Pinpoint the cell where the given text exists, returning its [X, Y] midpoint coordinate. 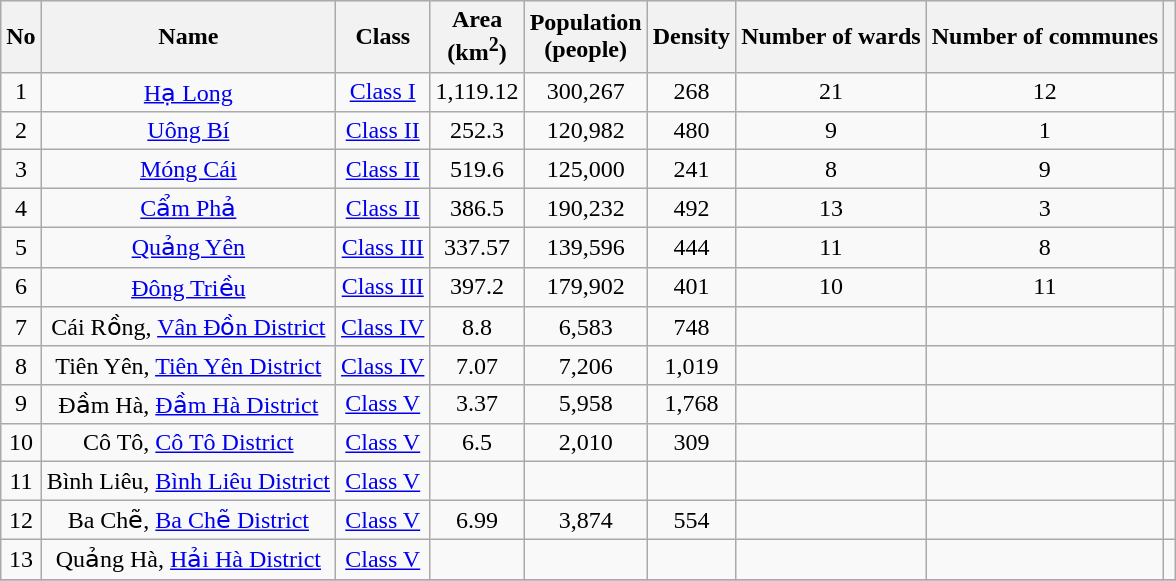
554 [691, 520]
Đông Triều [188, 287]
1,019 [691, 365]
492 [691, 208]
7 [21, 327]
444 [691, 248]
Class I [383, 92]
3,874 [586, 520]
179,902 [586, 287]
139,596 [586, 248]
1,119.12 [477, 92]
6.99 [477, 520]
Bình Liêu, Bình Liêu District [188, 481]
2,010 [586, 443]
Density [691, 37]
Population(people) [586, 37]
Quảng Yên [188, 248]
252.3 [477, 131]
Number of communes [1044, 37]
Hạ Long [188, 92]
241 [691, 169]
Đầm Hà, Đầm Hà District [188, 404]
8.8 [477, 327]
21 [832, 92]
337.57 [477, 248]
748 [691, 327]
480 [691, 131]
401 [691, 287]
7,206 [586, 365]
Quảng Hà, Hải Hà District [188, 560]
4 [21, 208]
120,982 [586, 131]
190,232 [586, 208]
300,267 [586, 92]
Area(km2) [477, 37]
No [21, 37]
Cẩm Phả [188, 208]
386.5 [477, 208]
Uông Bí [188, 131]
6.5 [477, 443]
2 [21, 131]
Tiên Yên, Tiên Yên District [188, 365]
309 [691, 443]
5 [21, 248]
268 [691, 92]
7.07 [477, 365]
Móng Cái [188, 169]
Ba Chẽ, Ba Chẽ District [188, 520]
Cô Tô, Cô Tô District [188, 443]
125,000 [586, 169]
Class [383, 37]
5,958 [586, 404]
519.6 [477, 169]
3.37 [477, 404]
Number of wards [832, 37]
1,768 [691, 404]
Cái Rồng, Vân Đồn District [188, 327]
397.2 [477, 287]
6,583 [586, 327]
6 [21, 287]
Name [188, 37]
